Detect which cell encompasses the target text, then output its (X, Y) center coordinate. 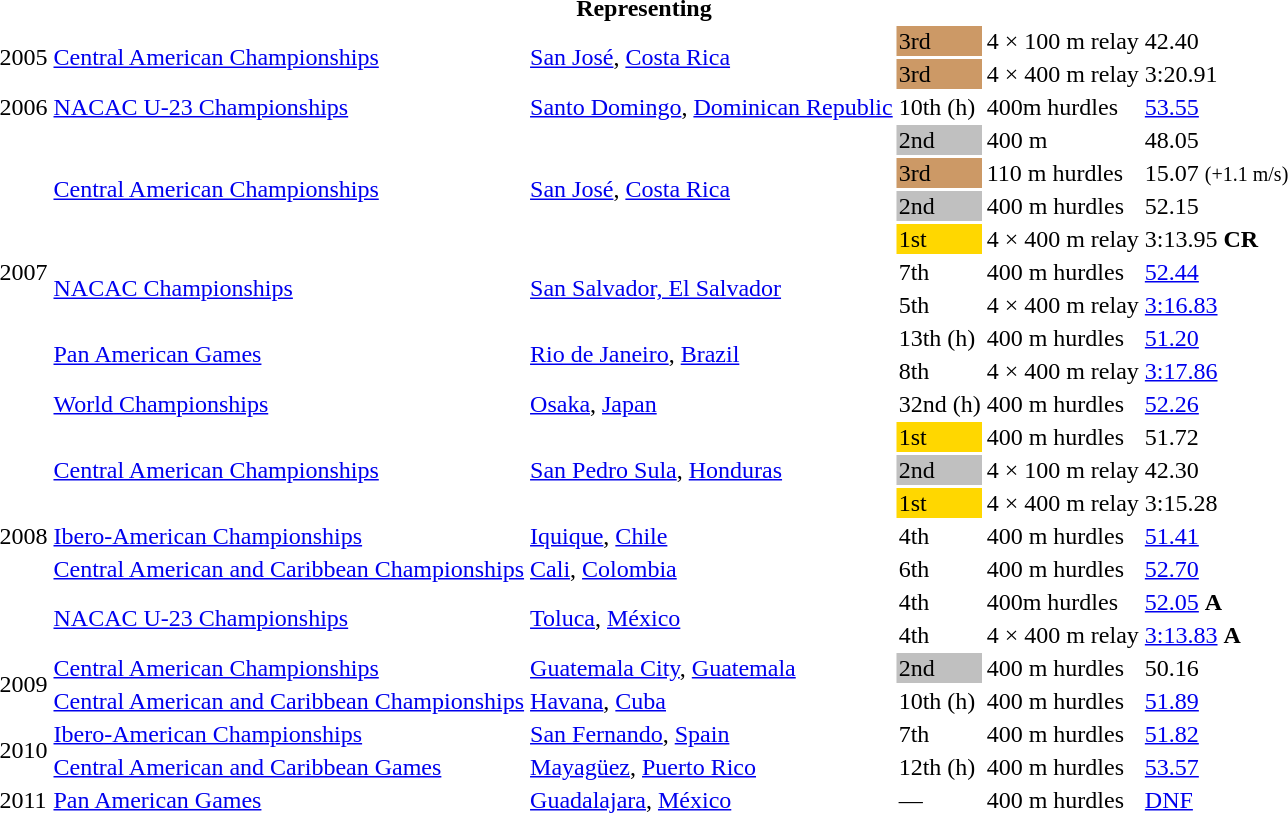
Santo Domingo, Dominican Republic (712, 107)
Guatemala City, Guatemala (712, 668)
6th (940, 569)
Cali, Colombia (712, 569)
San Pedro Sula, Honduras (712, 470)
San Fernando, Spain (712, 734)
8th (940, 371)
Osaka, Japan (712, 404)
400 m (1062, 140)
Pan American Games (289, 354)
110 m hurdles (1062, 173)
12th (h) (940, 767)
13th (h) (940, 338)
Rio de Janeiro, Brazil (712, 354)
32nd (h) (940, 404)
World Championships (289, 404)
Iquique, Chile (712, 536)
NACAC Championships (289, 288)
San Salvador, El Salvador (712, 288)
5th (940, 305)
Central American and Caribbean Games (289, 767)
Mayagüez, Puerto Rico (712, 767)
Havana, Cuba (712, 701)
Toluca, México (712, 618)
